Pinpoint the cell where the given text exists, returning its [X, Y] midpoint coordinate. 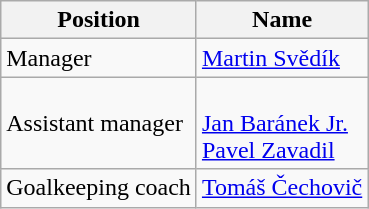
Jan Baránek Jr. Pavel Zavadil [282, 123]
Goalkeeping coach [99, 188]
Position [99, 20]
Martin Svědík [282, 58]
Assistant manager [99, 123]
Manager [99, 58]
Tomáš Čechovič [282, 188]
Name [282, 20]
